Detect which cell encompasses the target text, then output its (x, y) center coordinate. 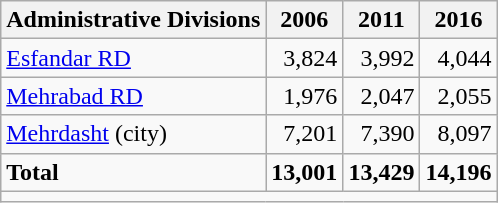
Esfandar RD (134, 58)
Total (134, 172)
7,201 (304, 134)
Administrative Divisions (134, 20)
4,044 (458, 58)
8,097 (458, 134)
3,824 (304, 58)
13,429 (382, 172)
1,976 (304, 96)
2011 (382, 20)
7,390 (382, 134)
14,196 (458, 172)
Mehrabad RD (134, 96)
2016 (458, 20)
2,055 (458, 96)
Mehrdasht (city) (134, 134)
3,992 (382, 58)
13,001 (304, 172)
2006 (304, 20)
2,047 (382, 96)
